Extract the [X, Y] coordinate from the center of the cell holding the provided text.  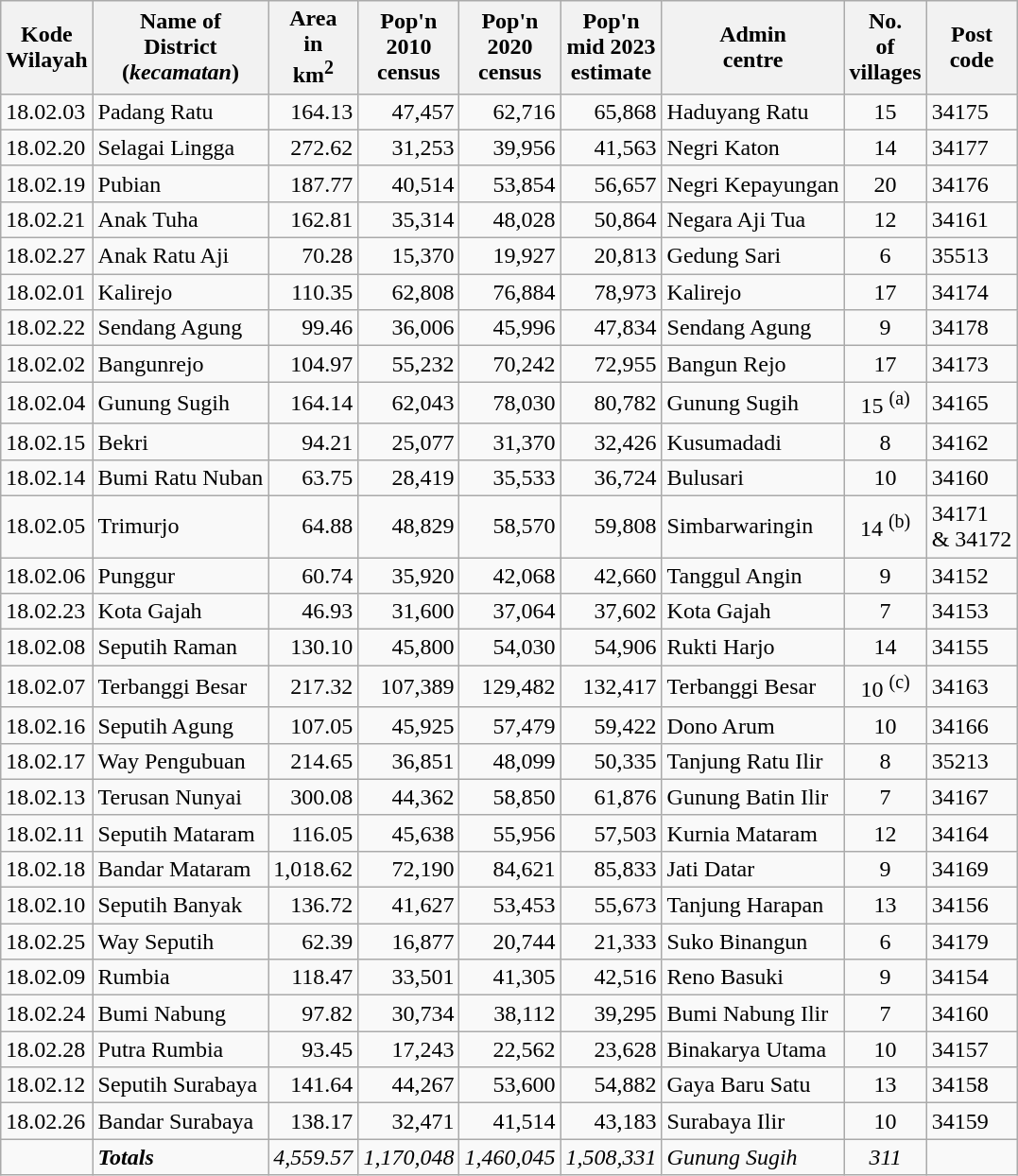
34176 [972, 183]
34178 [972, 328]
54,030 [510, 648]
110.35 [314, 292]
300.08 [314, 797]
4,559.57 [314, 1157]
41,305 [510, 977]
42,660 [611, 576]
Seputih Mataram [181, 833]
46.93 [314, 612]
62.39 [314, 942]
18.02.23 [47, 612]
58,850 [510, 797]
48,028 [510, 219]
80,782 [611, 403]
Binakarya Utama [752, 1049]
Jati Datar [752, 870]
34177 [972, 147]
Tanggul Angin [752, 576]
34157 [972, 1049]
Bandar Mataram [181, 870]
35,920 [408, 576]
30,734 [408, 1013]
130.10 [314, 648]
34163 [972, 686]
39,295 [611, 1013]
Kurnia Mataram [752, 833]
107.05 [314, 725]
10 (c) [885, 686]
Way Seputih [181, 942]
Bangunrejo [181, 364]
32,426 [611, 441]
107,389 [408, 686]
20,744 [510, 942]
34155 [972, 648]
70.28 [314, 256]
53,600 [510, 1085]
Bulusari [752, 477]
37,602 [611, 612]
104.97 [314, 364]
61,876 [611, 797]
141.64 [314, 1085]
Areain km2 [314, 47]
45,925 [408, 725]
18.02.10 [47, 906]
55,673 [611, 906]
Bangun Rejo [752, 364]
35,533 [510, 477]
272.62 [314, 147]
59,422 [611, 725]
20 [885, 183]
18.02.01 [47, 292]
45,638 [408, 833]
1,018.62 [314, 870]
15,370 [408, 256]
Way Pengubuan [181, 761]
18.02.18 [47, 870]
50,335 [611, 761]
34173 [972, 364]
54,882 [611, 1085]
18.02.22 [47, 328]
34156 [972, 906]
Name of District (kecamatan) [181, 47]
Kusumadadi [752, 441]
55,956 [510, 833]
15 (a) [885, 403]
34169 [972, 870]
Tanjung Ratu Ilir [752, 761]
42,516 [611, 977]
34153 [972, 612]
129,482 [510, 686]
Negri Kepayungan [752, 183]
41,514 [510, 1121]
47,457 [408, 112]
15 [885, 112]
Admin centre [752, 47]
Pop'n mid 2023estimate [611, 47]
62,716 [510, 112]
Padang Ratu [181, 112]
19,927 [510, 256]
14 (b) [885, 526]
164.13 [314, 112]
23,628 [611, 1049]
Postcode [972, 47]
Gedung Sari [752, 256]
18.02.17 [47, 761]
Suko Binangun [752, 942]
18.02.13 [47, 797]
28,419 [408, 477]
Simbarwaringin [752, 526]
33,501 [408, 977]
36,851 [408, 761]
41,627 [408, 906]
32,471 [408, 1121]
38,112 [510, 1013]
45,996 [510, 328]
54,906 [611, 648]
Anak Ratu Aji [181, 256]
138.17 [314, 1121]
34154 [972, 977]
Seputih Agung [181, 725]
Pubian [181, 183]
Seputih Surabaya [181, 1085]
36,006 [408, 328]
97.82 [314, 1013]
164.14 [314, 403]
65,868 [611, 112]
Gaya Baru Satu [752, 1085]
Trimurjo [181, 526]
Bekri [181, 441]
Haduyang Ratu [752, 112]
Rumbia [181, 977]
41,563 [611, 147]
34166 [972, 725]
34165 [972, 403]
45,800 [408, 648]
Reno Basuki [752, 977]
21,333 [611, 942]
187.77 [314, 183]
48,099 [510, 761]
20,813 [611, 256]
18.02.27 [47, 256]
Bumi Ratu Nuban [181, 477]
35213 [972, 761]
63.75 [314, 477]
93.45 [314, 1049]
57,503 [611, 833]
Kode Wilayah [47, 47]
18.02.07 [47, 686]
132,417 [611, 686]
18.02.15 [47, 441]
Negara Aji Tua [752, 219]
34159 [972, 1121]
18.02.02 [47, 364]
34161 [972, 219]
62,043 [408, 403]
162.81 [314, 219]
Surabaya Ilir [752, 1121]
311 [885, 1157]
34162 [972, 441]
Dono Arum [752, 725]
Pop'n 2020census [510, 47]
44,362 [408, 797]
Rukti Harjo [752, 648]
Seputih Raman [181, 648]
217.32 [314, 686]
214.65 [314, 761]
56,657 [611, 183]
55,232 [408, 364]
31,253 [408, 147]
40,514 [408, 183]
62,808 [408, 292]
18.02.04 [47, 403]
18.02.09 [47, 977]
Terusan Nunyai [181, 797]
1,508,331 [611, 1157]
31,600 [408, 612]
116.05 [314, 833]
Anak Tuha [181, 219]
44,267 [408, 1085]
18.02.24 [47, 1013]
Bumi Nabung [181, 1013]
37,064 [510, 612]
Bumi Nabung Ilir [752, 1013]
Punggur [181, 576]
16,877 [408, 942]
48,829 [408, 526]
34152 [972, 576]
34167 [972, 797]
53,854 [510, 183]
18.02.12 [47, 1085]
18.02.16 [47, 725]
42,068 [510, 576]
Totals [181, 1157]
60.74 [314, 576]
76,884 [510, 292]
17,243 [408, 1049]
94.21 [314, 441]
No.ofvillages [885, 47]
136.72 [314, 906]
31,370 [510, 441]
85,833 [611, 870]
118.47 [314, 977]
18.02.25 [47, 942]
39,956 [510, 147]
22,562 [510, 1049]
57,479 [510, 725]
18.02.14 [47, 477]
18.02.08 [47, 648]
72,190 [408, 870]
Putra Rumbia [181, 1049]
25,077 [408, 441]
18.02.21 [47, 219]
Seputih Banyak [181, 906]
99.46 [314, 328]
18.02.20 [47, 147]
Bandar Surabaya [181, 1121]
18.02.19 [47, 183]
34171 & 34172 [972, 526]
34174 [972, 292]
Tanjung Harapan [752, 906]
Pop'n 2010census [408, 47]
18.02.05 [47, 526]
72,955 [611, 364]
34158 [972, 1085]
18.02.26 [47, 1121]
Selagai Lingga [181, 147]
Gunung Batin Ilir [752, 797]
84,621 [510, 870]
34175 [972, 112]
18.02.28 [47, 1049]
34164 [972, 833]
78,030 [510, 403]
78,973 [611, 292]
58,570 [510, 526]
35513 [972, 256]
34179 [972, 942]
1,170,048 [408, 1157]
35,314 [408, 219]
47,834 [611, 328]
70,242 [510, 364]
Negri Katon [752, 147]
18.02.06 [47, 576]
50,864 [611, 219]
53,453 [510, 906]
1,460,045 [510, 1157]
18.02.03 [47, 112]
43,183 [611, 1121]
36,724 [611, 477]
59,808 [611, 526]
18.02.11 [47, 833]
64.88 [314, 526]
